Determine the [X, Y] coordinate at the center of the cell enclosing the given text.  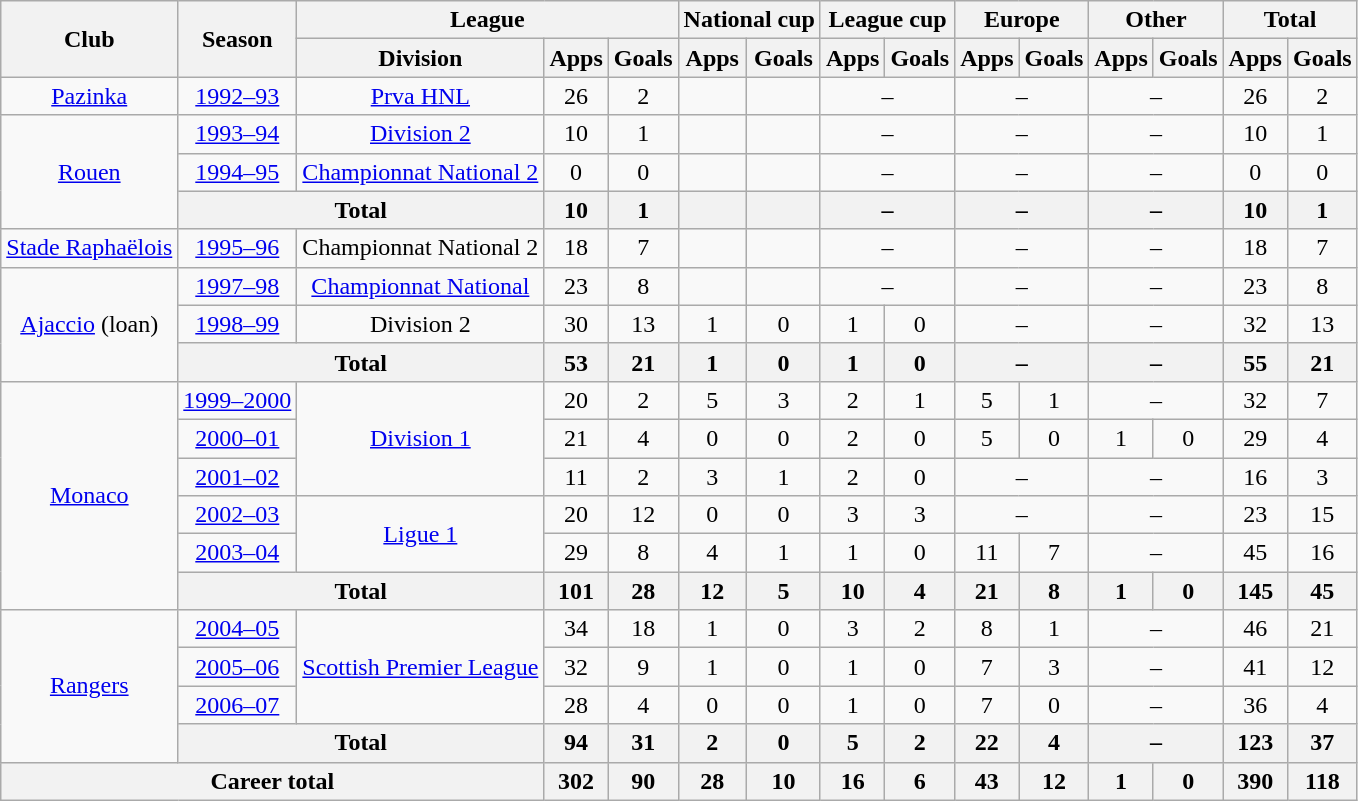
Scottish Premier League [420, 667]
1999–2000 [238, 400]
Europe [1022, 20]
Division 1 [420, 438]
1994–95 [238, 172]
22 [987, 743]
94 [576, 743]
Championnat National [420, 286]
2001–02 [238, 477]
Ajaccio (loan) [90, 324]
League cup [887, 20]
National cup [749, 20]
2000–01 [238, 438]
6 [920, 781]
390 [1255, 781]
15 [1322, 515]
Season [238, 39]
1993–94 [238, 134]
1992–93 [238, 96]
36 [1255, 705]
1995–96 [238, 248]
Club [90, 39]
55 [1255, 362]
43 [987, 781]
Rouen [90, 172]
Stade Raphaëlois [90, 248]
2005–06 [238, 667]
123 [1255, 743]
30 [576, 324]
31 [643, 743]
41 [1255, 667]
1997–98 [238, 286]
53 [576, 362]
Rangers [90, 686]
2006–07 [238, 705]
118 [1322, 781]
90 [643, 781]
101 [576, 591]
League [488, 20]
302 [576, 781]
Monaco [90, 495]
2002–03 [238, 515]
37 [1322, 743]
34 [576, 629]
145 [1255, 591]
2004–05 [238, 629]
Other [1156, 20]
1998–99 [238, 324]
Prva HNL [420, 96]
46 [1255, 629]
2003–04 [238, 553]
Division [420, 58]
Career total [272, 781]
9 [643, 667]
Ligue 1 [420, 534]
Pazinka [90, 96]
